Determine the (x, y) coordinate at the center of the cell enclosing the given text.  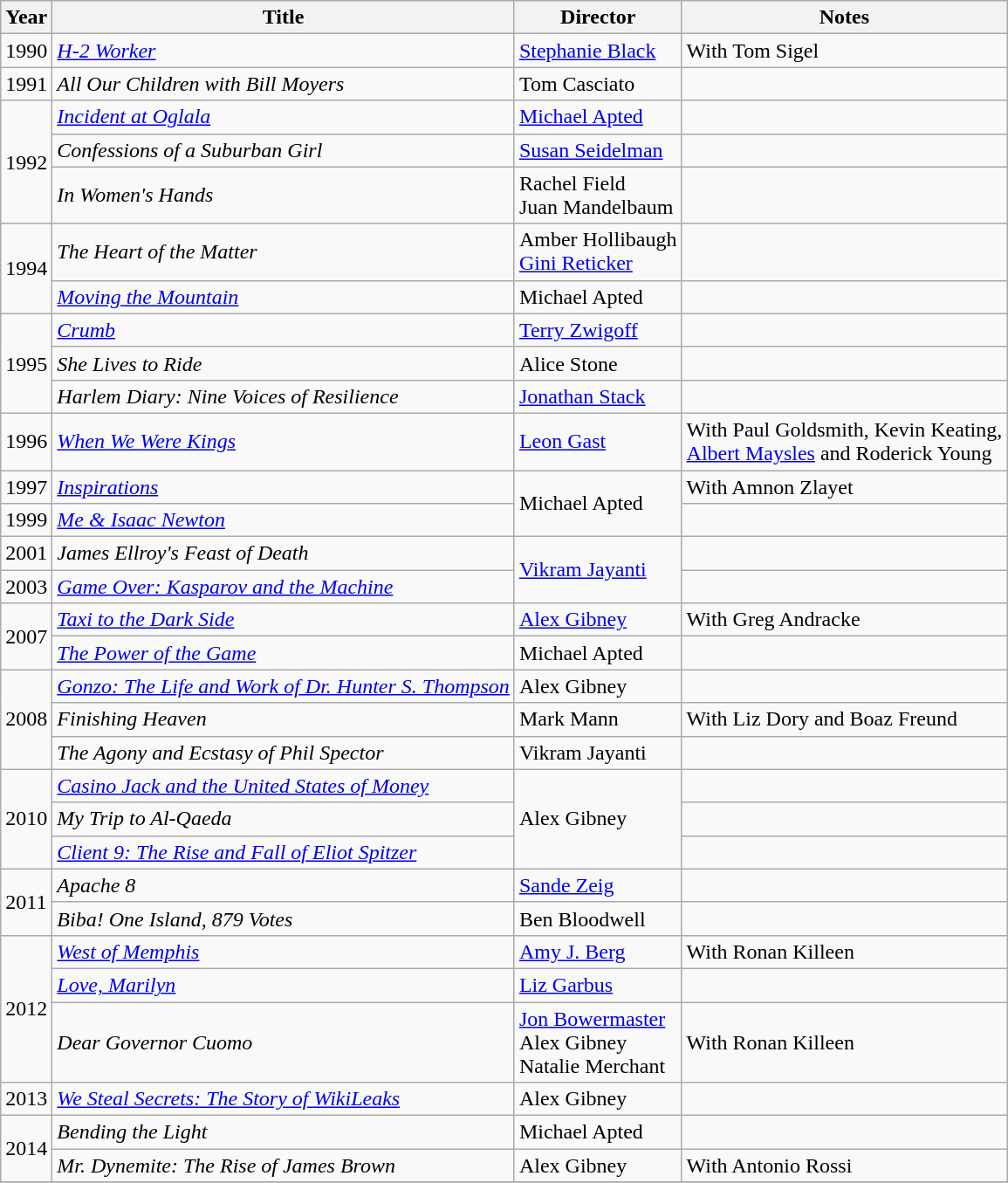
The Power of the Game (284, 653)
1997 (26, 486)
1995 (26, 363)
With Tom Sigel (845, 51)
The Heart of the Matter (284, 251)
Leon Gast (598, 442)
Stephanie Black (598, 51)
H-2 Worker (284, 51)
Alice Stone (598, 363)
Harlem Diary: Nine Voices of Resilience (284, 396)
We Steal Secrets: The Story of WikiLeaks (284, 1099)
Amber HollibaughGini Reticker (598, 251)
Susan Seidelman (598, 150)
Me & Isaac Newton (284, 520)
Amy J. Berg (598, 952)
2012 (26, 1008)
Dear Governor Cuomo (284, 1042)
Director (598, 17)
All Our Children with Bill Moyers (284, 84)
With Paul Goldsmith, Kevin Keating,Albert Maysles and Roderick Young (845, 442)
Sande Zeig (598, 885)
1991 (26, 84)
1996 (26, 442)
Bending the Light (284, 1132)
The Agony and Ecstasy of Phil Spector (284, 753)
Casino Jack and the United States of Money (284, 786)
Crumb (284, 330)
With Antonio Rossi (845, 1166)
Title (284, 17)
Year (26, 17)
Rachel FieldJuan Mandelbaum (598, 196)
Jon BowermasterAlex GibneyNatalie Merchant (598, 1042)
2008 (26, 719)
Apache 8 (284, 885)
Tom Casciato (598, 84)
Jonathan Stack (598, 396)
My Trip to Al-Qaeda (284, 819)
Mr. Dynemite: The Rise of James Brown (284, 1166)
1999 (26, 520)
2011 (26, 902)
With Amnon Zlayet (845, 486)
Mark Mann (598, 719)
Client 9: The Rise and Fall of Eliot Spitzer (284, 852)
In Women's Hands (284, 196)
1994 (26, 269)
Notes (845, 17)
Liz Garbus (598, 985)
Inspirations (284, 486)
2003 (26, 587)
Terry Zwigoff (598, 330)
She Lives to Ride (284, 363)
Confessions of a Suburban Girl (284, 150)
2013 (26, 1099)
James Ellroy's Feast of Death (284, 554)
Moving the Mountain (284, 297)
Finishing Heaven (284, 719)
When We Were Kings (284, 442)
Gonzo: The Life and Work of Dr. Hunter S. Thompson (284, 686)
West of Memphis (284, 952)
With Liz Dory and Boaz Freund (845, 719)
Love, Marilyn (284, 985)
1990 (26, 51)
2014 (26, 1149)
2007 (26, 636)
Incident at Oglala (284, 117)
Biba! One Island, 879 Votes (284, 918)
2010 (26, 819)
2001 (26, 554)
Taxi to the Dark Side (284, 620)
1992 (26, 162)
Ben Bloodwell (598, 918)
With Greg Andracke (845, 620)
Game Over: Kasparov and the Machine (284, 587)
